Find where the given text appears and provide that cell's center as (X, Y) coordinate. 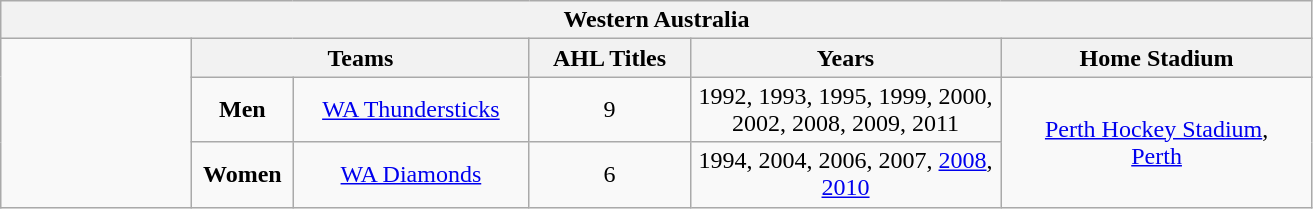
6 (610, 174)
Years (846, 58)
Teams (360, 58)
Perth Hockey Stadium,Perth (1156, 142)
AHL Titles (610, 58)
Men (242, 110)
Women (242, 174)
Western Australia (656, 20)
Home Stadium (1156, 58)
1994, 2004, 2006, 2007, 2008, 2010 (846, 174)
9 (610, 110)
WA Diamonds (411, 174)
1992, 1993, 1995, 1999, 2000, 2002, 2008, 2009, 2011 (846, 110)
WA Thundersticks (411, 110)
